Return the (x, y) coordinate for the center point of the cell that contains the specified text.  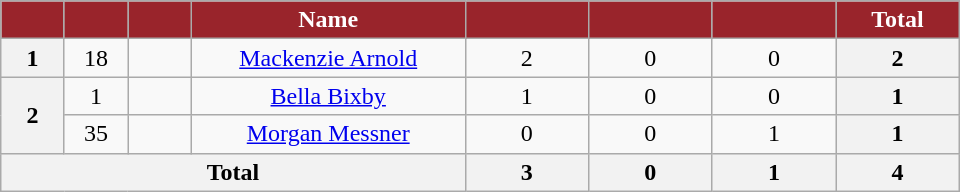
Name (328, 20)
4 (898, 172)
35 (96, 134)
Mackenzie Arnold (328, 58)
Bella Bixby (328, 96)
3 (527, 172)
Morgan Messner (328, 134)
18 (96, 58)
